From the cell containing the given text, extract its center point as [X, Y] coordinate. 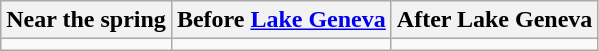
Before Lake Geneva [281, 20]
Near the spring [86, 20]
After Lake Geneva [494, 20]
